Locate the cell with the specified text and output its (x, y) center coordinate. 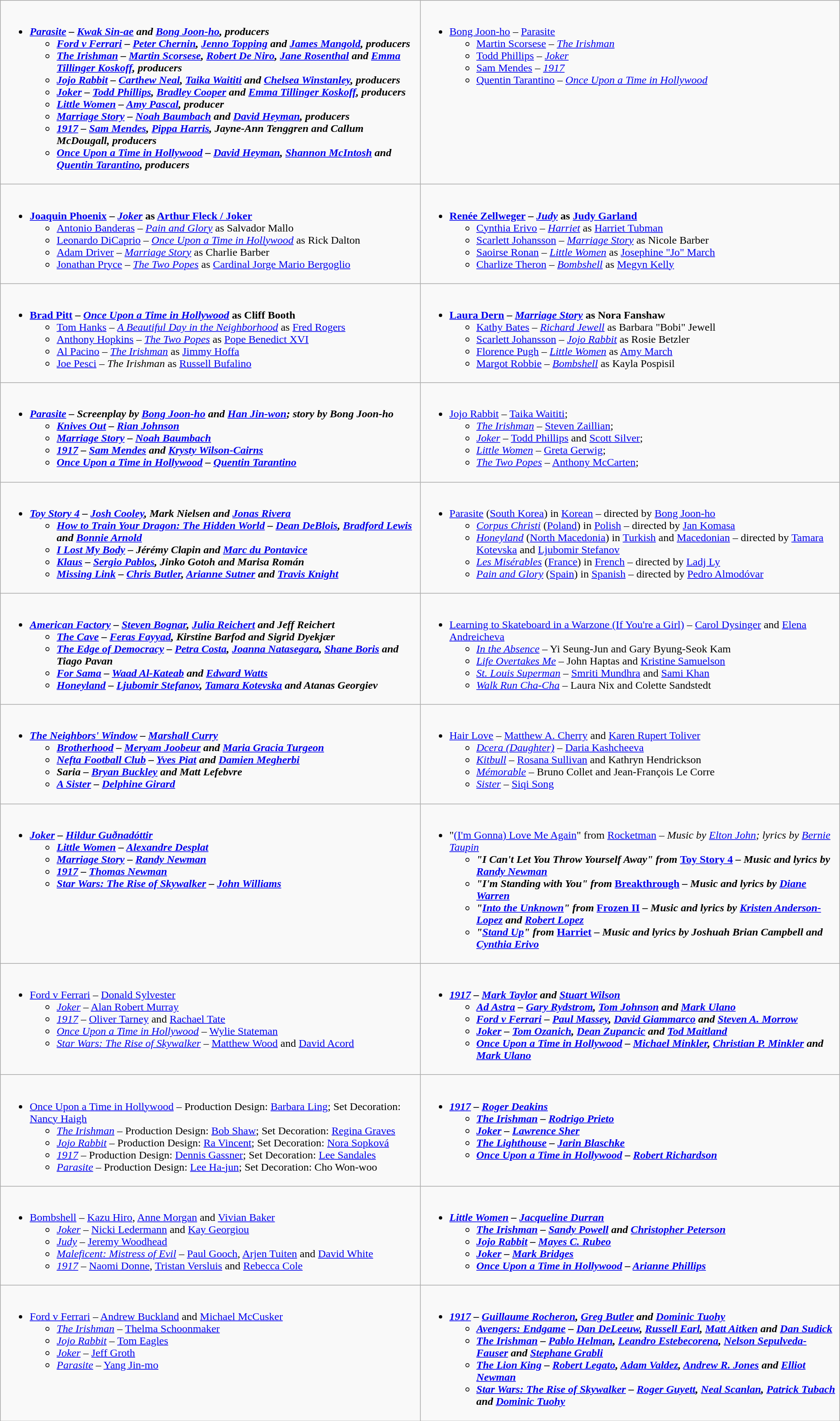
Bong Joon-ho – ParasiteMartin Scorsese – The IrishmanTodd Phillips – JokerSam Mendes – 1917Quentin Tarantino – Once Upon a Time in Hollywood (630, 92)
